Return (x, y) of the center of cell containing provided text 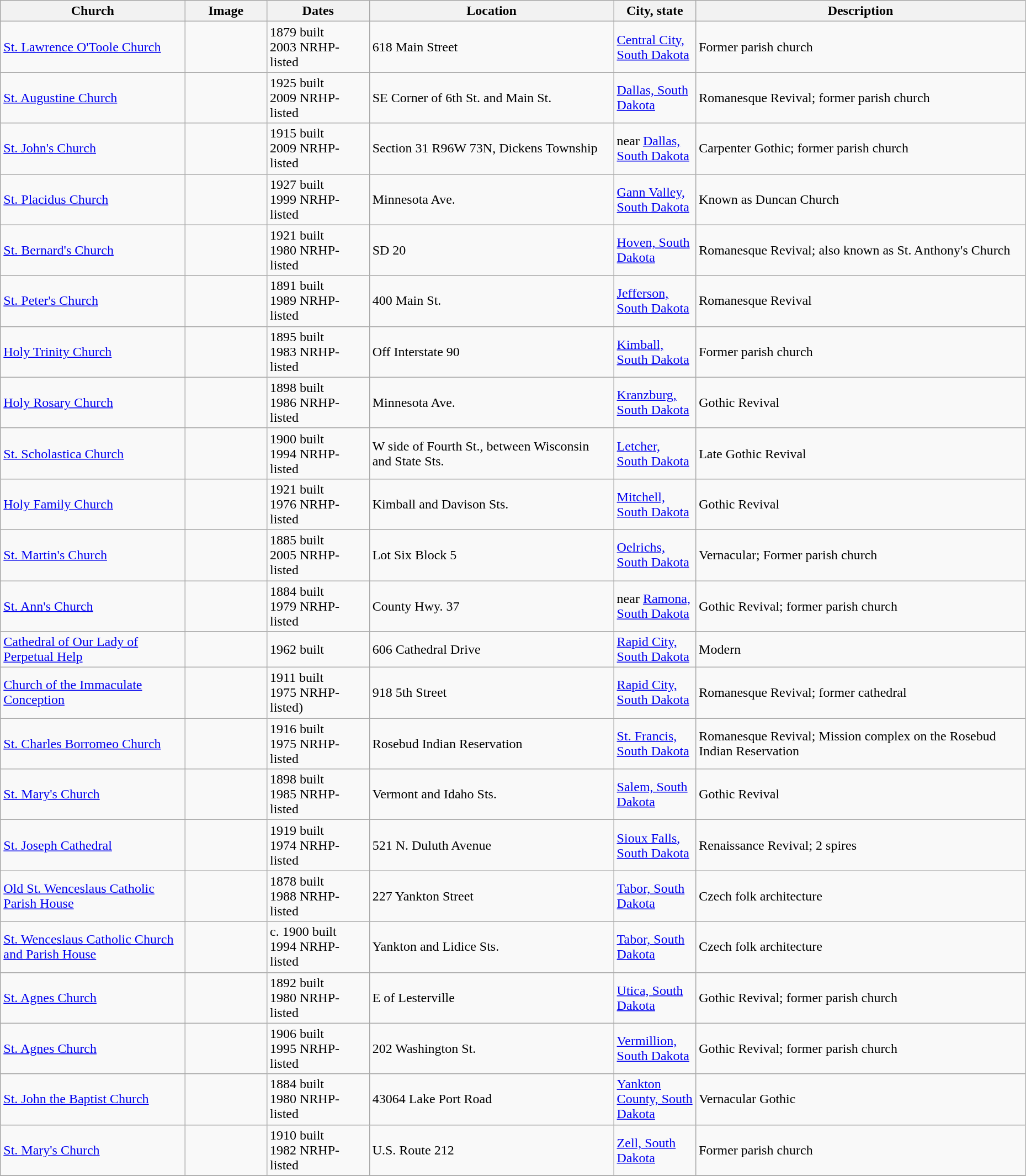
Dates (318, 11)
1921 built1976 NRHP-listed (318, 504)
1879 built2003 NRHP-listed (318, 47)
202 Washington St. (491, 1048)
Modern (861, 649)
St. John the Baptist Church (93, 1099)
1884 built1980 NRHP-listed (318, 1099)
Image (226, 11)
Jefferson, South Dakota (655, 301)
St. Placidus Church (93, 199)
St. Peter's Church (93, 301)
Church of the Immaculate Conception (93, 693)
Holy Trinity Church (93, 352)
SD 20 (491, 250)
Holy Rosary Church (93, 402)
1884 built1979 NRHP-listed (318, 606)
1878 built1988 NRHP-listed (318, 896)
Dallas, South Dakota (655, 98)
521 N. Duluth Avenue (491, 845)
Vermillion, South Dakota (655, 1048)
1898 built1986 NRHP-listed (318, 402)
Known as Duncan Church (861, 199)
Lot Six Block 5 (491, 555)
St. John's Church (93, 149)
Utica, South Dakota (655, 998)
U.S. Route 212 (491, 1150)
Romanesque Revival; former cathedral (861, 693)
City, state (655, 11)
Romanesque Revival; also known as St. Anthony's Church (861, 250)
St. Charles Borromeo Church (93, 744)
400 Main St. (491, 301)
SE Corner of 6th St. and Main St. (491, 98)
St. Martin's Church (93, 555)
1885 built2005 NRHP-listed (318, 555)
Vernacular Gothic (861, 1099)
1911 built1975 NRHP-listed) (318, 693)
Romanesque Revival (861, 301)
Vernacular; Former parish church (861, 555)
Salem, South Dakota (655, 794)
1919 built1974 NRHP-listed (318, 845)
1925 built2009 NRHP-listed (318, 98)
c. 1900 built1994 NRHP-listed (318, 947)
Sioux Falls, South Dakota (655, 845)
St. Joseph Cathedral (93, 845)
Hoven, South Dakota (655, 250)
Zell, South Dakota (655, 1150)
1962 built (318, 649)
St. Augustine Church (93, 98)
Vermont and Idaho Sts. (491, 794)
1916 built1975 NRHP-listed (318, 744)
Church (93, 11)
Yankton and Lidice Sts. (491, 947)
1895 built1983 NRHP-listed (318, 352)
Old St. Wenceslaus Catholic Parish House (93, 896)
Description (861, 11)
Letcher, South Dakota (655, 453)
Kranzburg, South Dakota (655, 402)
1900 built1994 NRHP-listed (318, 453)
E of Lesterville (491, 998)
Late Gothic Revival (861, 453)
St. Bernard's Church (93, 250)
1910 built1982 NRHP-listed (318, 1150)
St. Lawrence O'Toole Church (93, 47)
Off Interstate 90 (491, 352)
Cathedral of Our Lady of Perpetual Help (93, 649)
Rosebud Indian Reservation (491, 744)
St. Wenceslaus Catholic Church and Parish House (93, 947)
Mitchell, South Dakota (655, 504)
1915 built2009 NRHP-listed (318, 149)
Yankton County, South Dakota (655, 1099)
227 Yankton Street (491, 896)
Romanesque Revival; Mission complex on the Rosebud Indian Reservation (861, 744)
618 Main Street (491, 47)
W side of Fourth St., between Wisconsin and State Sts. (491, 453)
1906 built1995 NRHP-listed (318, 1048)
Romanesque Revival; former parish church (861, 98)
918 5th Street (491, 693)
1898 built1985 NRHP-listed (318, 794)
43064 Lake Port Road (491, 1099)
Renaissance Revival; 2 spires (861, 845)
St. Scholastica Church (93, 453)
Central City, South Dakota (655, 47)
near Ramona, South Dakota (655, 606)
1891 built1989 NRHP-listed (318, 301)
County Hwy. 37 (491, 606)
St. Ann's Church (93, 606)
1892 built1980 NRHP-listed (318, 998)
1921 built1980 NRHP-listed (318, 250)
Gann Valley, South Dakota (655, 199)
near Dallas, South Dakota (655, 149)
St. Francis, South Dakota (655, 744)
Oelrichs, South Dakota (655, 555)
Kimball and Davison Sts. (491, 504)
1927 built1999 NRHP-listed (318, 199)
606 Cathedral Drive (491, 649)
Section 31 R96W 73N, Dickens Township (491, 149)
Holy Family Church (93, 504)
Carpenter Gothic; former parish church (861, 149)
Location (491, 11)
Kimball, South Dakota (655, 352)
